From the cell containing the given text, extract its center point as (x, y) coordinate. 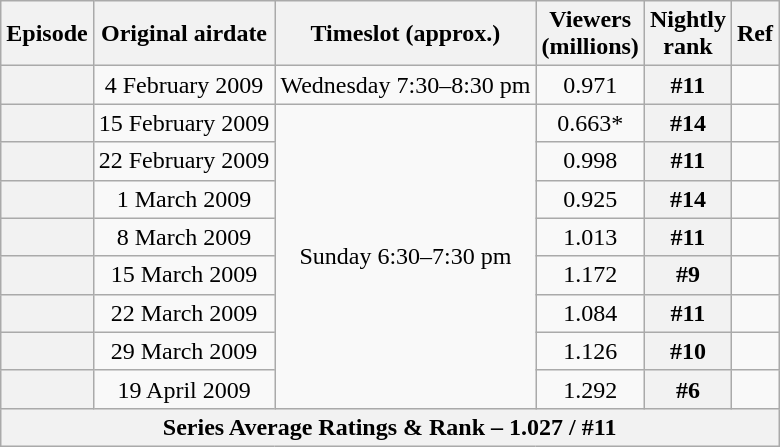
4 February 2009 (184, 85)
22 February 2009 (184, 161)
29 March 2009 (184, 351)
0.925 (590, 199)
1.084 (590, 313)
#10 (688, 351)
1.292 (590, 389)
0.663* (590, 123)
Original airdate (184, 34)
19 April 2009 (184, 389)
1.172 (590, 275)
0.998 (590, 161)
1.013 (590, 237)
Wednesday 7:30–8:30 pm (406, 85)
Episode (47, 34)
Series Average Ratings & Rank – 1.027 / #11 (390, 427)
15 February 2009 (184, 123)
Ref (754, 34)
Nightlyrank (688, 34)
8 March 2009 (184, 237)
1.126 (590, 351)
0.971 (590, 85)
22 March 2009 (184, 313)
Sunday 6:30–7:30 pm (406, 256)
#6 (688, 389)
#9 (688, 275)
15 March 2009 (184, 275)
Timeslot (approx.) (406, 34)
Viewers(millions) (590, 34)
1 March 2009 (184, 199)
